Find where the given text appears and provide that cell's center as (x, y) coordinate. 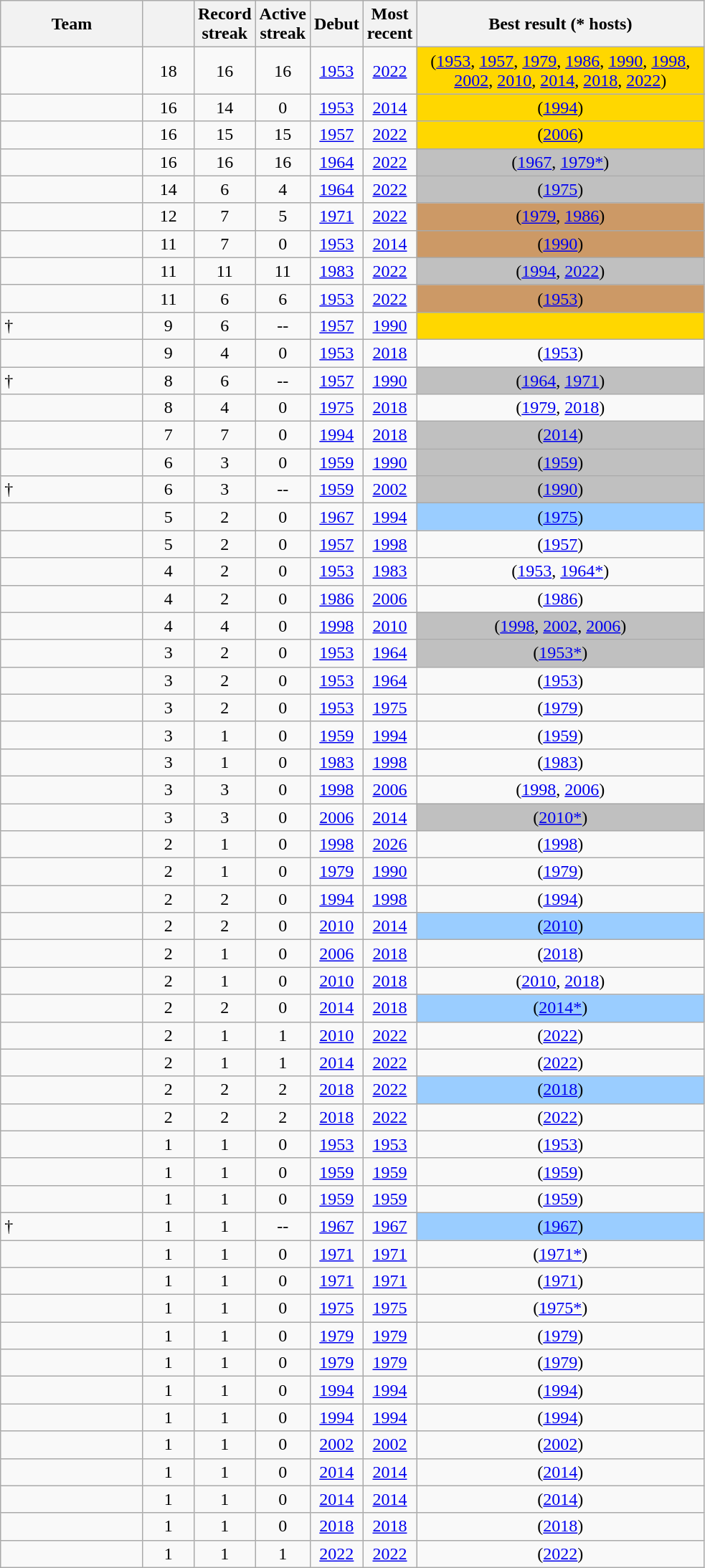
Debut (336, 24)
(1975*) (561, 1308)
Recordstreak (224, 24)
(1971) (561, 1281)
(1983) (561, 762)
(1998) (561, 845)
(1964, 1971) (561, 381)
(2010*) (561, 817)
Activestreak (283, 24)
Team (72, 24)
(1967, 1979*) (561, 162)
(1994, 2022) (561, 271)
(2014*) (561, 1008)
(1953*) (561, 653)
1986 (336, 599)
2026 (390, 845)
(2002) (561, 1445)
Best result (* hosts) (561, 24)
(1953, 1957, 1979, 1986, 1990, 1998, 2002, 2010, 2014, 2018, 2022) (561, 70)
(1957) (561, 544)
(1979, 2018) (561, 408)
(1971*) (561, 1254)
(2010, 2018) (561, 981)
(1998, 2006) (561, 789)
(1967) (561, 1226)
12 (168, 217)
(1979, 1986) (561, 217)
(1986) (561, 599)
(1953, 1964*) (561, 571)
(2010) (561, 926)
(2006) (561, 135)
(1998, 2002, 2006) (561, 626)
18 (168, 70)
Most recent (390, 24)
